Return (x, y) of the center of cell containing provided text 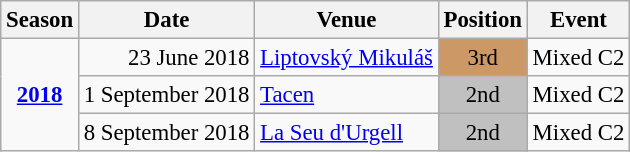
La Seu d'Urgell (346, 133)
Date (166, 20)
2018 (40, 96)
Position (482, 20)
Venue (346, 20)
23 June 2018 (166, 58)
1 September 2018 (166, 95)
Season (40, 20)
3rd (482, 58)
Liptovský Mikuláš (346, 58)
8 September 2018 (166, 133)
Event (578, 20)
Tacen (346, 95)
